Search for the cell housing the specified text and yield its (X, Y) center coordinate. 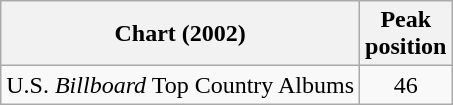
Chart (2002) (180, 34)
U.S. Billboard Top Country Albums (180, 85)
Peakposition (406, 34)
46 (406, 85)
